Determine the (x, y) coordinate at the center of the cell enclosing the given text.  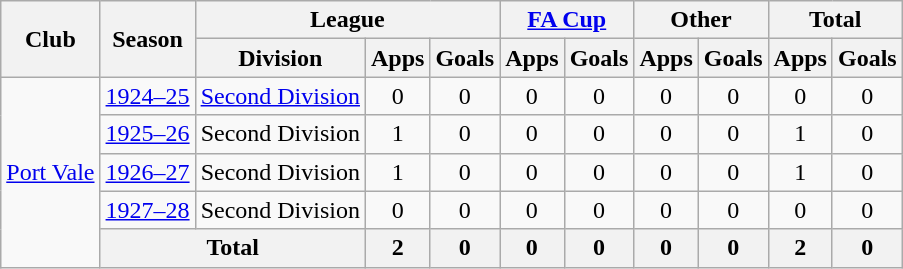
1926–27 (148, 172)
1924–25 (148, 96)
League (348, 20)
Season (148, 39)
Port Vale (50, 172)
1925–26 (148, 134)
Division (280, 58)
FA Cup (567, 20)
1927–28 (148, 210)
Other (701, 20)
Club (50, 39)
